Locate the cell with the specified text and output its [X, Y] center coordinate. 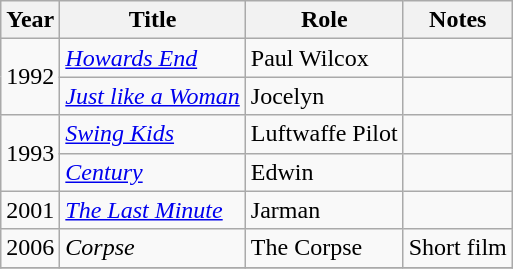
Notes [458, 20]
Just like a Woman [152, 96]
Paul Wilcox [324, 58]
Howards End [152, 58]
2006 [30, 248]
2001 [30, 210]
Title [152, 20]
Corpse [152, 248]
The Corpse [324, 248]
1993 [30, 153]
Luftwaffe Pilot [324, 134]
Swing Kids [152, 134]
Year [30, 20]
The Last Minute [152, 210]
Jocelyn [324, 96]
Edwin [324, 172]
Jarman [324, 210]
Short film [458, 248]
1992 [30, 77]
Role [324, 20]
Century [152, 172]
